Provide the (X, Y) coordinate of the cell's center where the given text is located.  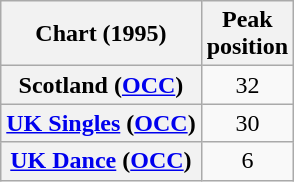
UK Dance (OCC) (101, 161)
UK Singles (OCC) (101, 123)
6 (247, 161)
Peakposition (247, 34)
32 (247, 85)
30 (247, 123)
Chart (1995) (101, 34)
Scotland (OCC) (101, 85)
